Locate the cell with the specified text and output its (x, y) center coordinate. 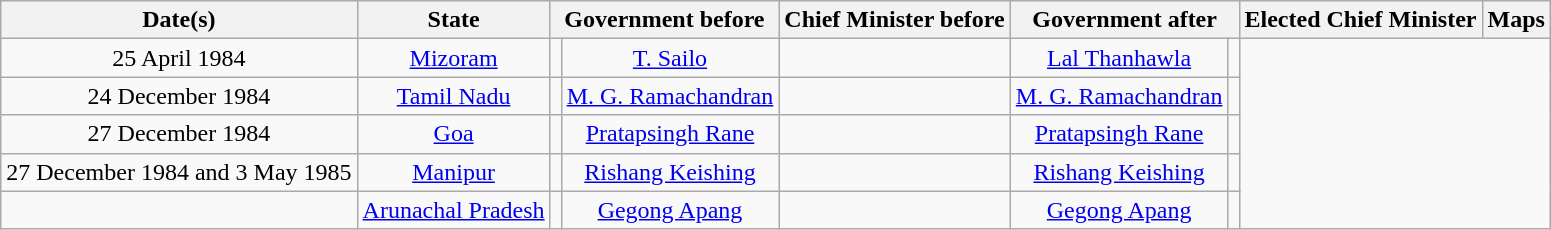
Date(s) (179, 20)
25 April 1984 (179, 58)
Elected Chief Minister (1360, 20)
27 December 1984 and 3 May 1985 (179, 172)
27 December 1984 (179, 134)
Government before (664, 20)
Chief Minister before (894, 20)
Maps (1516, 20)
T. Sailo (670, 58)
24 December 1984 (179, 96)
Government after (1124, 20)
Tamil Nadu (454, 96)
Goa (454, 134)
Mizoram (454, 58)
Lal Thanhawla (1119, 58)
State (454, 20)
Arunachal Pradesh (454, 210)
Manipur (454, 172)
